Provide the [x, y] coordinate of the cell's center where the given text is located.  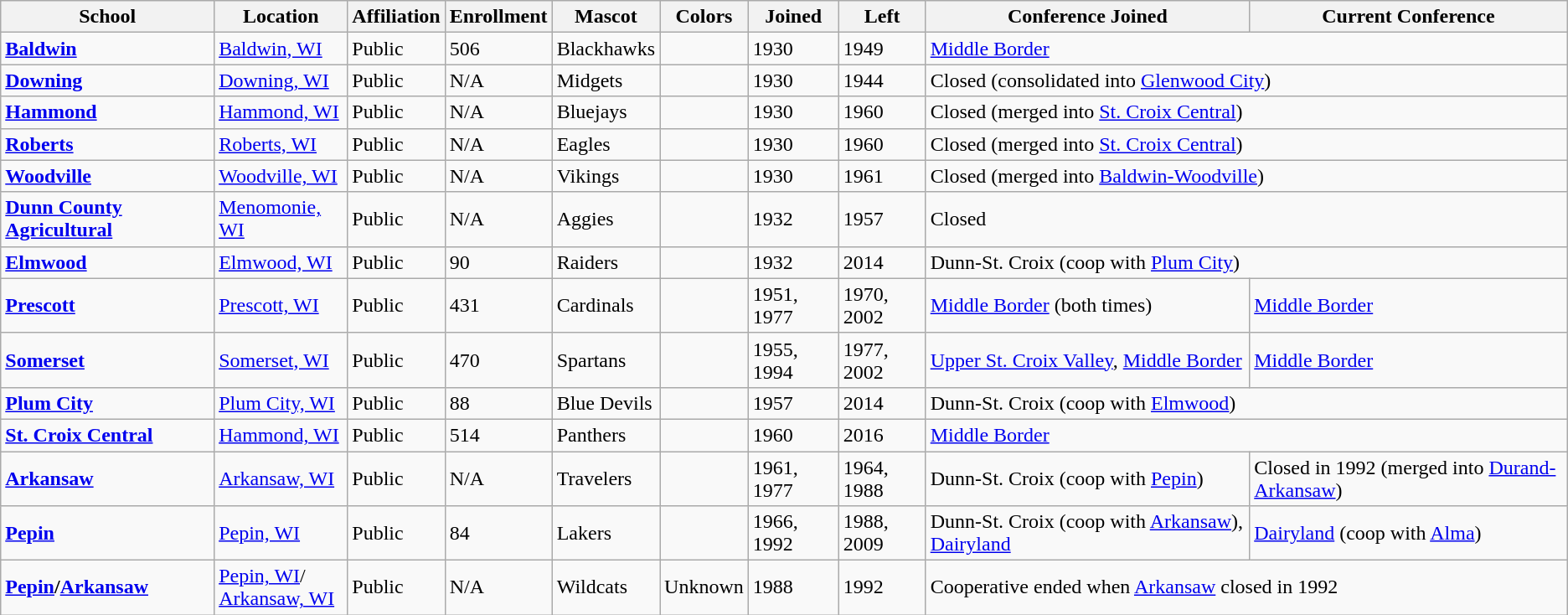
Cooperative ended when Arkansaw closed in 1992 [1246, 588]
506 [498, 49]
Elmwood [107, 262]
Eagles [606, 144]
Pepin, WI [281, 533]
2016 [882, 435]
Wildcats [606, 588]
Dairyland (coop with Alma) [1409, 533]
Cardinals [606, 305]
Elmwood, WI [281, 262]
Pepin [107, 533]
514 [498, 435]
1949 [882, 49]
90 [498, 262]
1961 [882, 176]
Dunn-St. Croix (coop with Pepin) [1087, 478]
Pepin, WI/Arkansaw, WI [281, 588]
1961, 1977 [793, 478]
1951, 1977 [793, 305]
Middle Border (both times) [1087, 305]
Dunn-St. Croix (coop with Elmwood) [1246, 403]
Joined [793, 17]
Lakers [606, 533]
St. Croix Central [107, 435]
Closed [1246, 220]
470 [498, 360]
Panthers [606, 435]
Travelers [606, 478]
1992 [882, 588]
1964, 1988 [882, 478]
Current Conference [1409, 17]
Closed (consolidated into Glenwood City) [1246, 80]
Dunn-St. Croix (coop with Arkansaw), Dairyland [1087, 533]
Aggies [606, 220]
Location [281, 17]
Raiders [606, 262]
Somerset, WI [281, 360]
Vikings [606, 176]
1988 [793, 588]
Colors [704, 17]
Baldwin, WI [281, 49]
Dunn-St. Croix (coop with Plum City) [1246, 262]
Baldwin [107, 49]
Dunn County Agricultural [107, 220]
1988, 2009 [882, 533]
School [107, 17]
Hammond [107, 112]
Conference Joined [1087, 17]
1977, 2002 [882, 360]
Blue Devils [606, 403]
1970, 2002 [882, 305]
Woodville [107, 176]
Arkansaw [107, 478]
Somerset [107, 360]
Roberts, WI [281, 144]
Prescott [107, 305]
1966, 1992 [793, 533]
Arkansaw, WI [281, 478]
Left [882, 17]
Downing [107, 80]
Roberts [107, 144]
Unknown [704, 588]
Plum City, WI [281, 403]
Mascot [606, 17]
Bluejays [606, 112]
431 [498, 305]
1944 [882, 80]
Closed in 1992 (merged into Durand-Arkansaw) [1409, 478]
Plum City [107, 403]
Blackhawks [606, 49]
Menomonie, WI [281, 220]
Prescott, WI [281, 305]
Closed (merged into Baldwin-Woodville) [1246, 176]
Spartans [606, 360]
Downing, WI [281, 80]
Woodville, WI [281, 176]
Pepin/Arkansaw [107, 588]
Upper St. Croix Valley, Middle Border [1087, 360]
Affiliation [396, 17]
88 [498, 403]
84 [498, 533]
Midgets [606, 80]
Enrollment [498, 17]
1955, 1994 [793, 360]
